From the cell containing the given text, extract its center point as (x, y) coordinate. 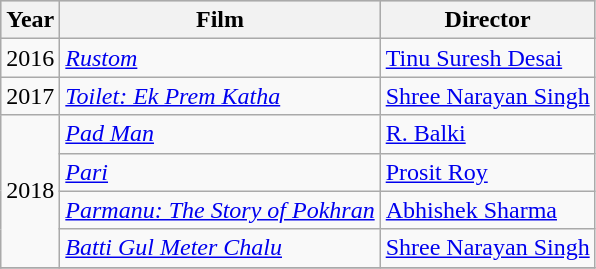
Pad Man (220, 134)
Year (30, 20)
Abhishek Sharma (488, 210)
Prosit Roy (488, 172)
Film (220, 20)
2016 (30, 58)
Batti Gul Meter Chalu (220, 248)
Parmanu: The Story of Pokhran (220, 210)
Pari (220, 172)
Director (488, 20)
2017 (30, 96)
Tinu Suresh Desai (488, 58)
Toilet: Ek Prem Katha (220, 96)
2018 (30, 191)
R. Balki (488, 134)
Rustom (220, 58)
